Search for the cell housing the specified text and yield its (X, Y) center coordinate. 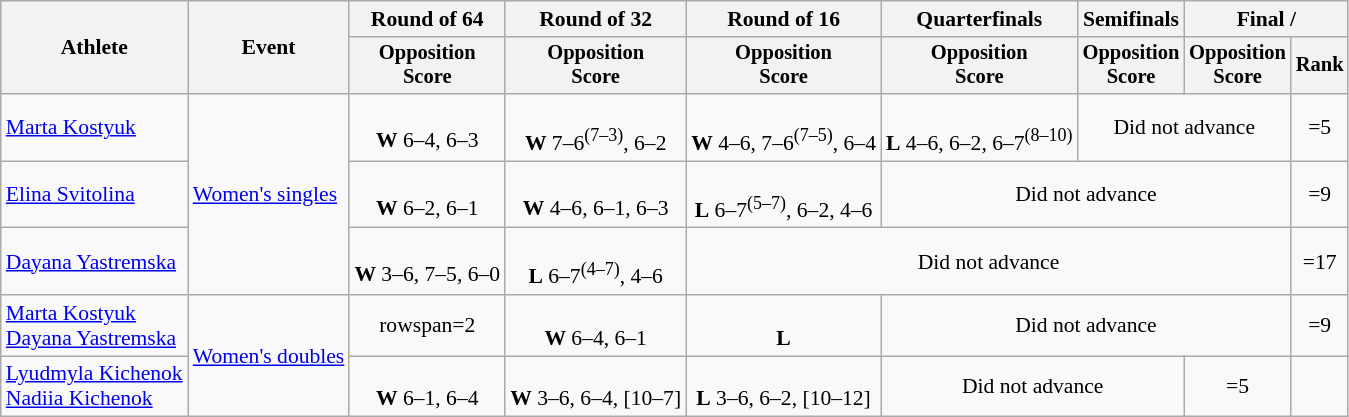
L 3–6, 6–2, [10–12] (784, 386)
Semifinals (1132, 19)
Women's doubles (269, 356)
Elina Svitolina (94, 194)
W 6–2, 6–1 (427, 194)
Dayana Yastremska (94, 262)
W 7–6(7–3), 6–2 (596, 128)
W 3–6, 6–4, [10–7] (596, 386)
W 4–6, 7–6(7–5), 6–4 (784, 128)
W 6–1, 6–4 (427, 386)
L 4–6, 6–2, 6–7(8–10) (980, 128)
Athlete (94, 48)
Round of 32 (596, 19)
L 6–7(4–7), 4–6 (596, 262)
L (784, 326)
Final / (1266, 19)
Quarterfinals (980, 19)
W 3–6, 7–5, 6–0 (427, 262)
Lyudmyla KichenokNadiia Kichenok (94, 386)
Rank (1320, 66)
W 6–4, 6–3 (427, 128)
Women's singles (269, 194)
Round of 16 (784, 19)
Event (269, 48)
W 4–6, 6–1, 6–3 (596, 194)
W 6–4, 6–1 (596, 326)
Round of 64 (427, 19)
L 6–7(5–7), 6–2, 4–6 (784, 194)
Marta KostyukDayana Yastremska (94, 326)
=17 (1320, 262)
rowspan=2 (427, 326)
Marta Kostyuk (94, 128)
